Search for the cell housing the specified text and yield its (x, y) center coordinate. 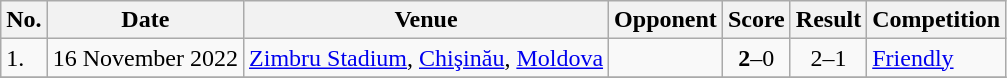
Zimbru Stadium, Chişinău, Moldova (426, 58)
Result (828, 20)
1. (24, 58)
Date (145, 20)
2–0 (756, 58)
16 November 2022 (145, 58)
No. (24, 20)
Opponent (666, 20)
Competition (936, 20)
Score (756, 20)
Venue (426, 20)
Friendly (936, 58)
2–1 (828, 58)
